Capture the cell that displays the provided text and extract its (x, y) central coordinate. 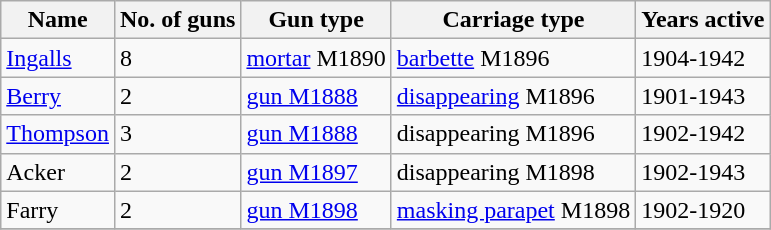
mortar M1890 (316, 58)
Farry (58, 210)
disappearing M1898 (513, 172)
barbette M1896 (513, 58)
Years active (703, 20)
1902-1920 (703, 210)
Acker (58, 172)
masking parapet M1898 (513, 210)
Thompson (58, 134)
Berry (58, 96)
8 (177, 58)
1901-1943 (703, 96)
1904-1942 (703, 58)
gun M1897 (316, 172)
Ingalls (58, 58)
Name (58, 20)
No. of guns (177, 20)
1902-1943 (703, 172)
Carriage type (513, 20)
3 (177, 134)
Gun type (316, 20)
gun M1898 (316, 210)
1902-1942 (703, 134)
